Find where the given text appears and provide that cell's center as (X, Y) coordinate. 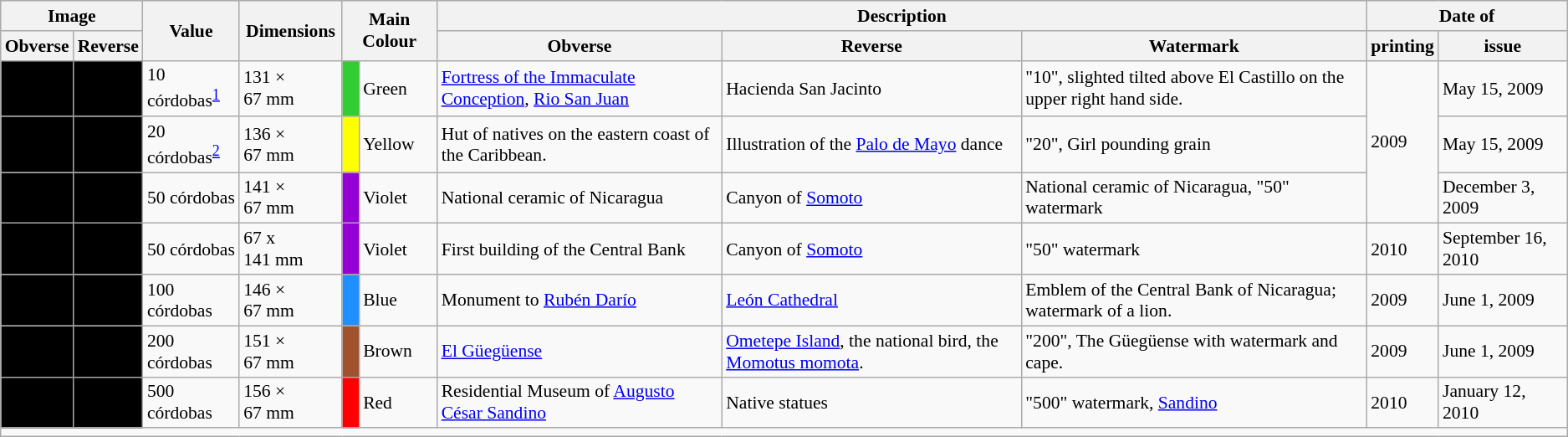
Fortress of the Immaculate Conception, Rio San Juan (580, 89)
Native statues (871, 404)
Date of (1467, 16)
September 16, 2010 (1503, 249)
León Cathedral (871, 300)
"50" watermark (1194, 249)
Dimensions (291, 30)
200 córdobas (191, 352)
Watermark (1194, 46)
Emblem of the Central Bank of Nicaragua; watermark of a lion. (1194, 300)
131 × 67 mm (291, 89)
Blue (398, 300)
156 × 67 mm (291, 404)
Main Colour (390, 30)
151 × 67 mm (291, 352)
67 x 141 mm (291, 249)
Hacienda San Jacinto (871, 89)
Green (398, 89)
136 × 67 mm (291, 144)
"10", slighted tilted above El Castillo on the upper right hand side. (1194, 89)
"200", The Güegüense with watermark and cape. (1194, 352)
20 córdobas2 (191, 144)
Hut of natives on the eastern coast of the Caribbean. (580, 144)
Yellow (398, 144)
issue (1503, 46)
printing (1402, 46)
El Güegüense (580, 352)
Value (191, 30)
December 3, 2009 (1503, 198)
Illustration of the Palo de Mayo dance (871, 144)
January 12, 2010 (1503, 404)
National ceramic of Nicaragua (580, 198)
Image (72, 16)
Brown (398, 352)
Residential Museum of Augusto César Sandino (580, 404)
National ceramic of Nicaragua, "50" watermark (1194, 198)
10 córdobas1 (191, 89)
Monument to Rubén Darío (580, 300)
Description (902, 16)
141 × 67 mm (291, 198)
Red (398, 404)
First building of the Central Bank (580, 249)
"500" watermark, Sandino (1194, 404)
500 córdobas (191, 404)
146 × 67 mm (291, 300)
100 córdobas (191, 300)
"20", Girl pounding grain (1194, 144)
Ometepe Island, the national bird, the Momotus momota. (871, 352)
